Search for the cell housing the specified text and yield its [x, y] center coordinate. 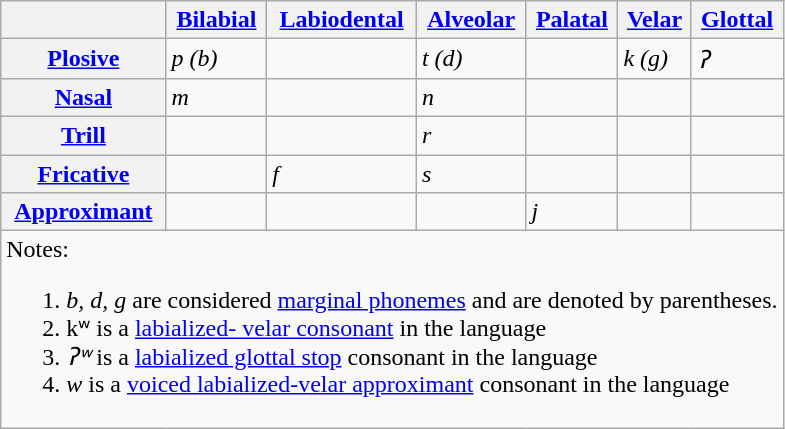
Labiodental [342, 20]
Approximant [84, 212]
ʔ [737, 59]
t (d) [471, 59]
Velar [654, 20]
Bilabial [216, 20]
j [572, 212]
Trill [84, 135]
Nasal [84, 97]
r [471, 135]
Glottal [737, 20]
Alveolar [471, 20]
s [471, 173]
Fricative [84, 173]
Plosive [84, 59]
p (b) [216, 59]
m [216, 97]
k (g) [654, 59]
n [471, 97]
f [342, 173]
Palatal [572, 20]
